Detect which cell encompasses the target text, then output its (X, Y) center coordinate. 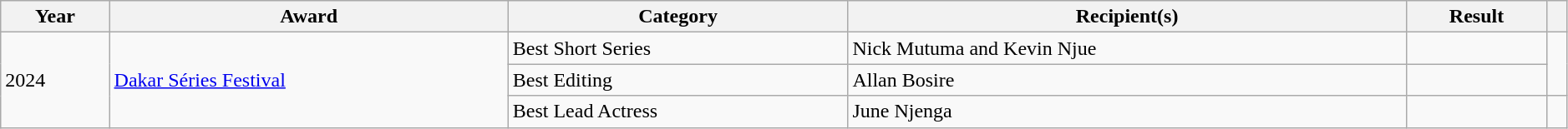
Best Editing (678, 80)
Best Lead Actress (678, 112)
June Njenga (1127, 112)
Year (55, 17)
Result (1477, 17)
Award (309, 17)
Category (678, 17)
Nick Mutuma and Kevin Njue (1127, 48)
Allan Bosire (1127, 80)
Best Short Series (678, 48)
Dakar Séries Festival (309, 80)
2024 (55, 80)
Recipient(s) (1127, 17)
